Return the (X, Y) coordinate for the center point of the cell that contains the specified text.  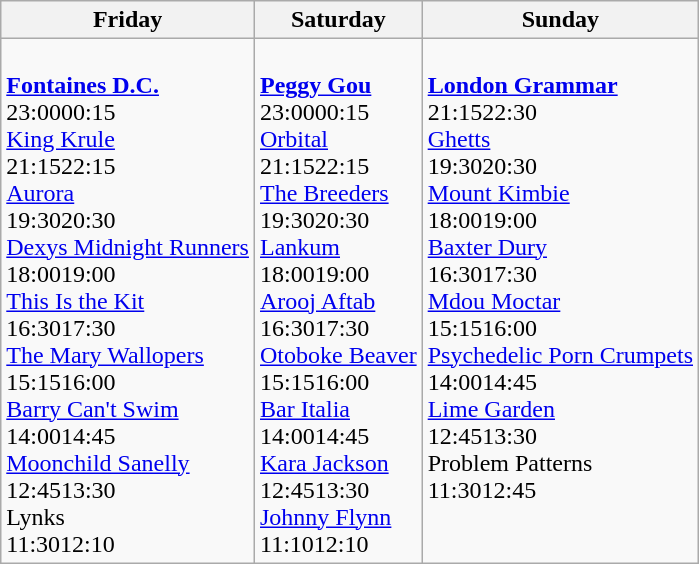
Saturday (338, 20)
Friday (128, 20)
Sunday (560, 20)
